Capture the cell that displays the provided text and extract its [x, y] central coordinate. 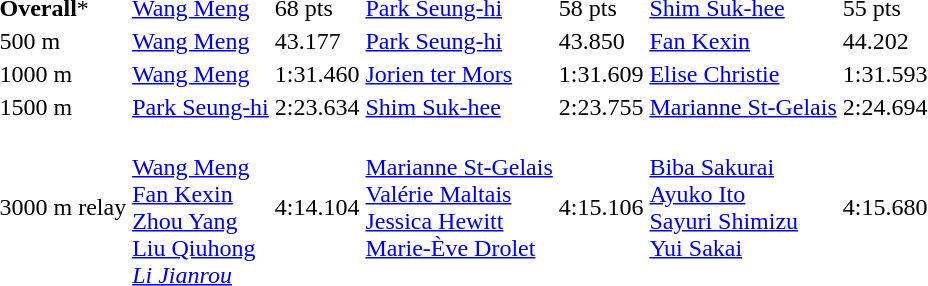
1:31.460 [317, 74]
Marianne St-Gelais [743, 107]
Shim Suk-hee [459, 107]
43.850 [601, 41]
2:23.634 [317, 107]
Fan Kexin [743, 41]
Jorien ter Mors [459, 74]
2:23.755 [601, 107]
1:31.609 [601, 74]
Elise Christie [743, 74]
43.177 [317, 41]
